Scan for the cell matching the given text and deliver its [X, Y] coordinate at center. 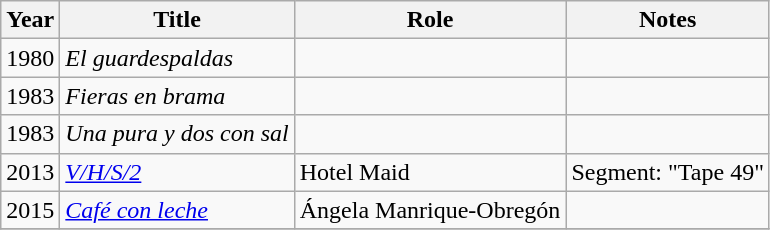
Fieras en brama [177, 96]
2013 [30, 172]
2015 [30, 210]
Ángela Manrique-Obregón [430, 210]
Notes [668, 20]
V/H/S/2 [177, 172]
El guardespaldas [177, 58]
Segment: "Tape 49" [668, 172]
Year [30, 20]
Hotel Maid [430, 172]
Café con leche [177, 210]
Una pura y dos con sal [177, 134]
Title [177, 20]
1980 [30, 58]
Role [430, 20]
